Pinpoint the cell where the given text exists, returning its [X, Y] midpoint coordinate. 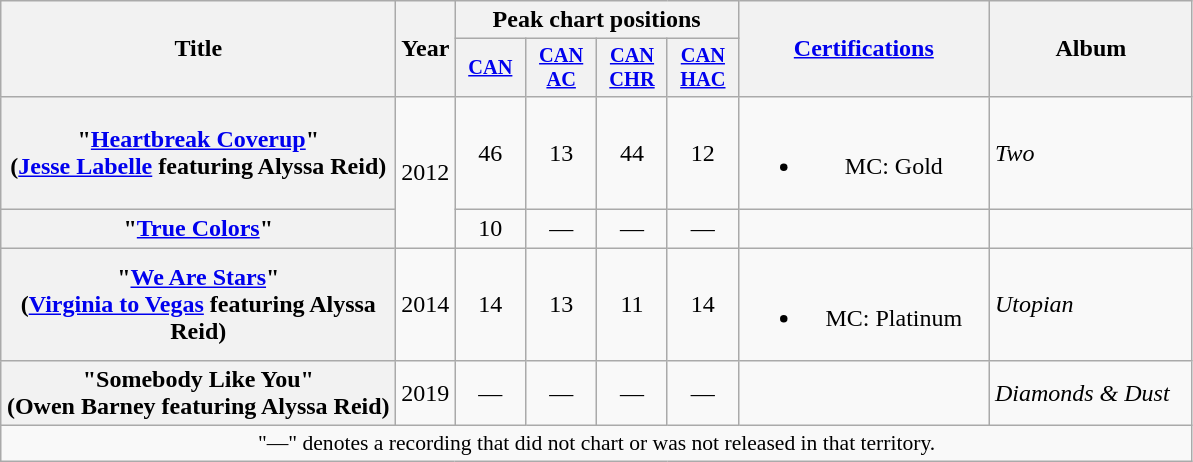
Utopian [1090, 304]
MC: Platinum [864, 304]
"Somebody Like You"(Owen Barney featuring Alyssa Reid) [198, 394]
"True Colors" [198, 229]
Year [426, 49]
Two [1090, 152]
Title [198, 49]
CAN [490, 68]
CAN AC [562, 68]
Certifications [864, 49]
2019 [426, 394]
44 [632, 152]
10 [490, 229]
MC: Gold [864, 152]
CAN CHR [632, 68]
"Heartbreak Coverup"(Jesse Labelle featuring Alyssa Reid) [198, 152]
Diamonds & Dust [1090, 394]
Album [1090, 49]
2014 [426, 304]
46 [490, 152]
11 [632, 304]
"—" denotes a recording that did not chart or was not released in that territory. [597, 444]
"We Are Stars"(Virginia to Vegas featuring Alyssa Reid) [198, 304]
12 [702, 152]
Peak chart positions [596, 20]
2012 [426, 172]
CAN HAC [702, 68]
